Capture the cell that displays the provided text and extract its (X, Y) central coordinate. 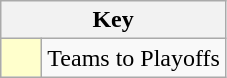
Teams to Playoffs (134, 58)
Key (114, 20)
